For the text-containing cell, return its midpoint in (X, Y) coordinate format. 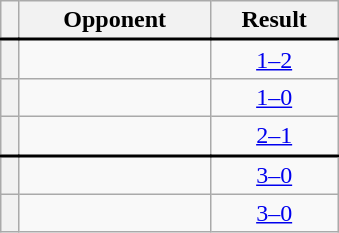
2–1 (274, 136)
Result (274, 20)
1–0 (274, 97)
1–2 (274, 60)
Opponent (114, 20)
